Locate the cell with the specified text and output its [x, y] center coordinate. 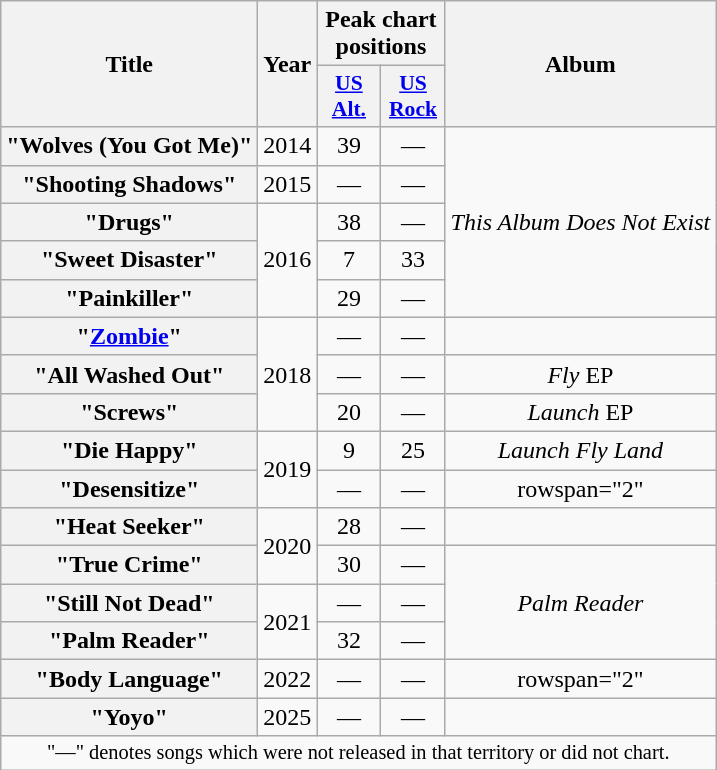
Year [288, 64]
"Screws" [130, 412]
38 [349, 222]
29 [349, 298]
"Still Not Dead" [130, 603]
"Shooting Shadows" [130, 184]
2015 [288, 184]
"Zombie" [130, 336]
7 [349, 260]
"—" denotes songs which were not released in that territory or did not chart. [358, 753]
2020 [288, 546]
"All Washed Out" [130, 374]
39 [349, 146]
USRock [413, 96]
"True Crime" [130, 565]
Album [580, 64]
"Sweet Disaster" [130, 260]
28 [349, 527]
"Body Language" [130, 679]
9 [349, 450]
"Painkiller" [130, 298]
2019 [288, 469]
2025 [288, 717]
2014 [288, 146]
25 [413, 450]
"Die Happy" [130, 450]
32 [349, 641]
2022 [288, 679]
"Palm Reader" [130, 641]
"Drugs" [130, 222]
Fly EP [580, 374]
33 [413, 260]
30 [349, 565]
20 [349, 412]
Launch Fly Land [580, 450]
2016 [288, 260]
Peak chartpositions [381, 34]
This Album Does Not Exist [580, 222]
Launch EP [580, 412]
2018 [288, 374]
"Wolves (You Got Me)" [130, 146]
Title [130, 64]
Palm Reader [580, 603]
"Yoyo" [130, 717]
"Heat Seeker" [130, 527]
US Alt. [349, 96]
"Desensitize" [130, 489]
2021 [288, 622]
